Search for the cell housing the specified text and yield its (X, Y) center coordinate. 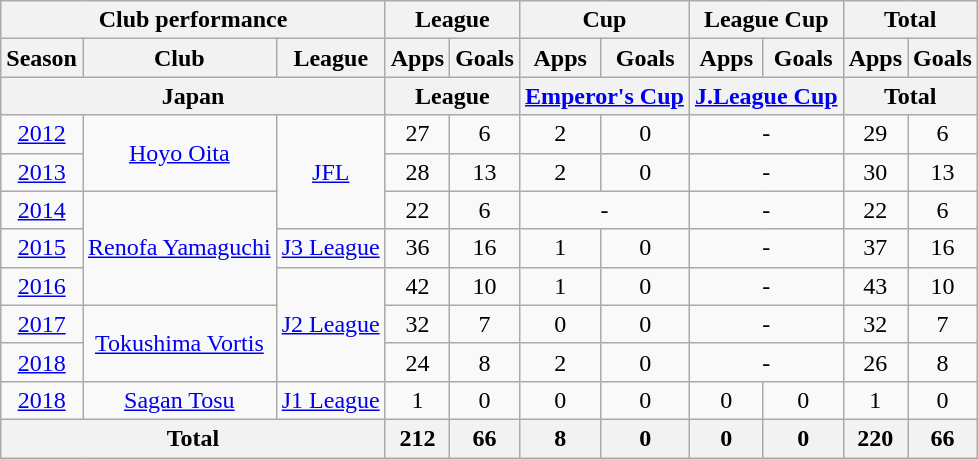
37 (875, 248)
Sagan Tosu (179, 400)
Tokushima Vortis (179, 343)
Renofa Yamaguchi (179, 248)
2017 (42, 324)
Cup (604, 20)
J2 League (330, 324)
30 (875, 172)
2015 (42, 248)
Hoyo Oita (179, 153)
42 (417, 286)
J1 League (330, 400)
24 (417, 362)
2012 (42, 134)
2014 (42, 210)
J3 League (330, 248)
Club performance (193, 20)
27 (417, 134)
43 (875, 286)
Season (42, 58)
220 (875, 438)
36 (417, 248)
JFL (330, 172)
Club (179, 58)
2016 (42, 286)
2013 (42, 172)
26 (875, 362)
Japan (193, 96)
28 (417, 172)
Emperor's Cup (604, 96)
J.League Cup (766, 96)
212 (417, 438)
League Cup (766, 20)
29 (875, 134)
